Capture the cell that displays the provided text and extract its (X, Y) central coordinate. 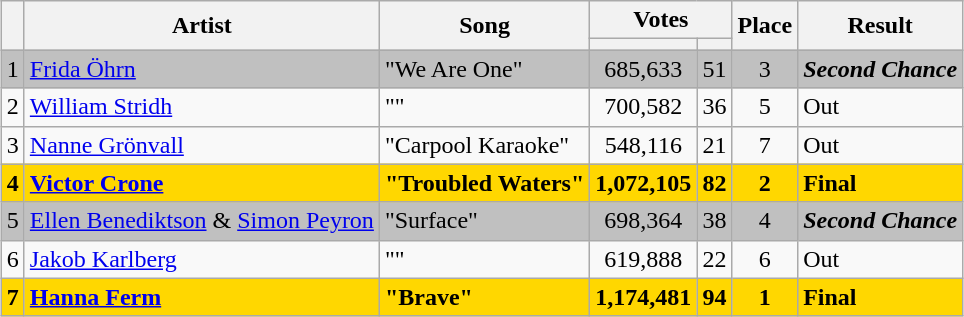
Result (880, 26)
Place (765, 26)
Victor Crone (202, 183)
Frida Öhrn (202, 69)
36 (714, 107)
Ellen Benediktson & Simon Peyron (202, 221)
82 (714, 183)
"Brave" (484, 297)
698,364 (644, 221)
Nanne Grönvall (202, 145)
51 (714, 69)
22 (714, 259)
94 (714, 297)
619,888 (644, 259)
Jakob Karlberg (202, 259)
William Stridh (202, 107)
Hanna Ferm (202, 297)
"We Are One" (484, 69)
548,116 (644, 145)
Votes (661, 20)
685,633 (644, 69)
Song (484, 26)
1,174,481 (644, 297)
"Surface" (484, 221)
700,582 (644, 107)
38 (714, 221)
"Troubled Waters" (484, 183)
"Carpool Karaoke" (484, 145)
21 (714, 145)
1,072,105 (644, 183)
Artist (202, 26)
